Extract the [x, y] coordinate from the center of the cell holding the provided text.  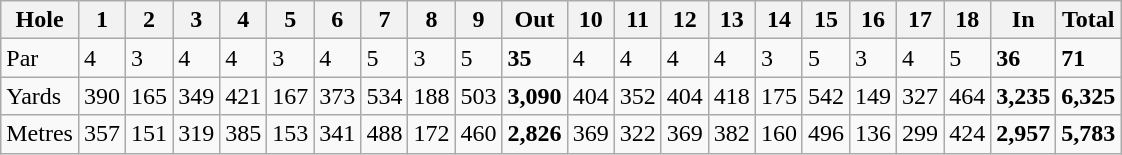
460 [478, 134]
1 [102, 20]
14 [778, 20]
16 [872, 20]
151 [150, 134]
488 [384, 134]
9 [478, 20]
496 [826, 134]
In [1024, 20]
136 [872, 134]
6 [338, 20]
149 [872, 96]
Hole [40, 20]
12 [684, 20]
385 [244, 134]
15 [826, 20]
542 [826, 96]
299 [920, 134]
2,957 [1024, 134]
8 [432, 20]
188 [432, 96]
327 [920, 96]
418 [732, 96]
160 [778, 134]
11 [638, 20]
175 [778, 96]
167 [290, 96]
322 [638, 134]
165 [150, 96]
10 [590, 20]
464 [968, 96]
390 [102, 96]
3,235 [1024, 96]
503 [478, 96]
2 [150, 20]
6,325 [1088, 96]
349 [196, 96]
5,783 [1088, 134]
Metres [40, 134]
Yards [40, 96]
534 [384, 96]
17 [920, 20]
373 [338, 96]
319 [196, 134]
36 [1024, 58]
7 [384, 20]
Out [534, 20]
Par [40, 58]
18 [968, 20]
Total [1088, 20]
352 [638, 96]
35 [534, 58]
3,090 [534, 96]
341 [338, 134]
13 [732, 20]
153 [290, 134]
71 [1088, 58]
357 [102, 134]
2,826 [534, 134]
172 [432, 134]
421 [244, 96]
424 [968, 134]
382 [732, 134]
